Determine the (X, Y) coordinate at the center of the cell enclosing the given text.  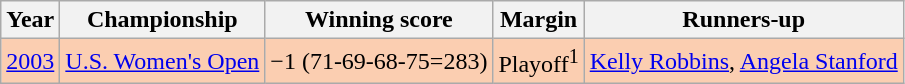
Runners-up (744, 20)
Winning score (379, 20)
U.S. Women's Open (162, 62)
Championship (162, 20)
Kelly Robbins, Angela Stanford (744, 62)
Margin (538, 20)
−1 (71-69-68-75=283) (379, 62)
2003 (30, 62)
Playoff1 (538, 62)
Year (30, 20)
